From the cell containing the given text, extract its center point as [X, Y] coordinate. 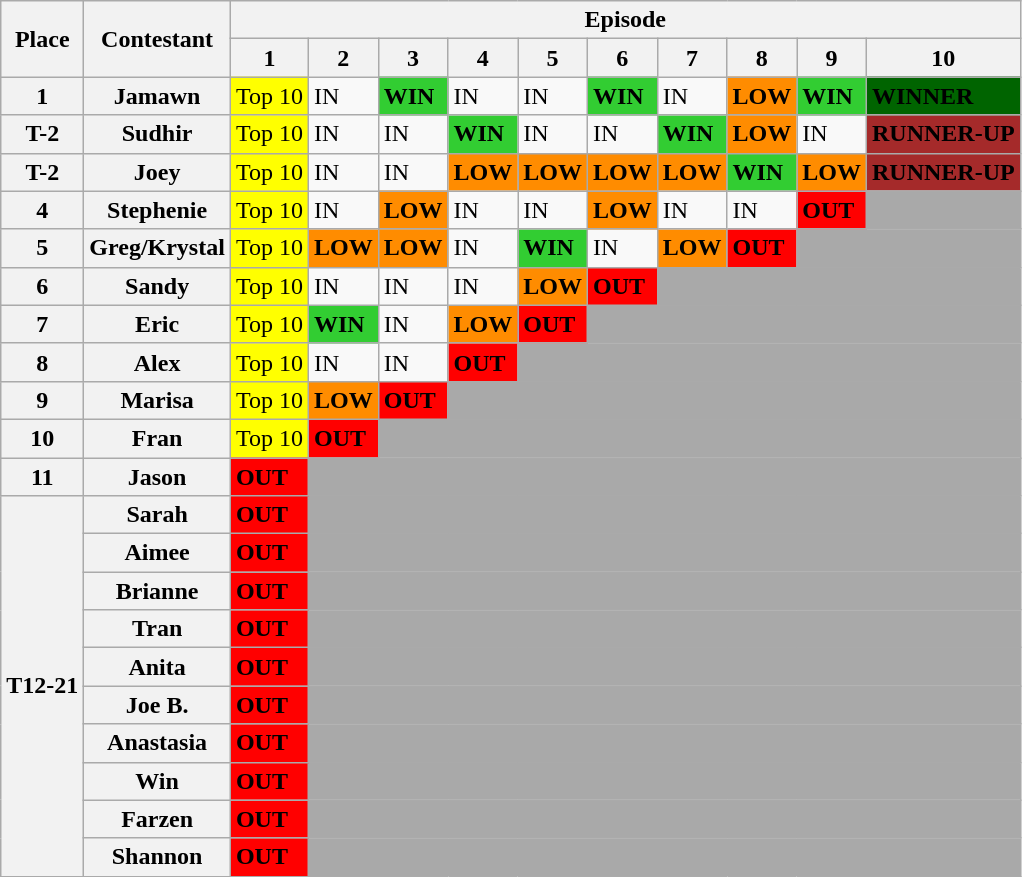
Contestant [158, 39]
Brianne [158, 591]
Jamawn [158, 96]
Place [42, 39]
Sarah [158, 515]
Eric [158, 324]
Farzen [158, 819]
Greg/Krystal [158, 248]
Stephenie [158, 210]
Anita [158, 667]
Joe B. [158, 705]
WINNER [943, 96]
3 [413, 58]
Anastasia [158, 743]
11 [42, 477]
Sudhir [158, 134]
Sandy [158, 286]
Win [158, 781]
Episode [625, 20]
Joey [158, 172]
Aimee [158, 553]
Tran [158, 629]
Shannon [158, 857]
Marisa [158, 400]
2 [343, 58]
Fran [158, 438]
Jason [158, 477]
Alex [158, 362]
T12-21 [42, 686]
